Scan for the cell matching the given text and deliver its (X, Y) coordinate at center. 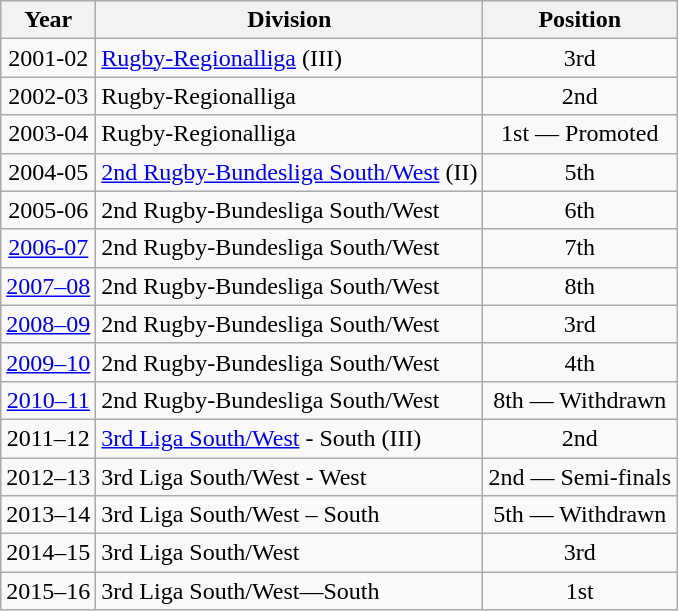
2007–08 (48, 286)
2005-06 (48, 210)
2013–14 (48, 515)
2009–10 (48, 362)
Position (580, 20)
1st — Promoted (580, 134)
5th — Withdrawn (580, 515)
2001-02 (48, 58)
3rd Liga South/West - West (290, 477)
7th (580, 248)
4th (580, 362)
5th (580, 172)
3rd Liga South/West - South (III) (290, 438)
2014–15 (48, 553)
2002-03 (48, 96)
Division (290, 20)
2008–09 (48, 324)
2010–11 (48, 400)
2004-05 (48, 172)
3rd Liga South/West—South (290, 591)
Year (48, 20)
3rd Liga South/West – South (290, 515)
2015–16 (48, 591)
2nd — Semi-finals (580, 477)
2006-07 (48, 248)
2011–12 (48, 438)
2003-04 (48, 134)
3rd Liga South/West (290, 553)
2nd Rugby-Bundesliga South/West (II) (290, 172)
Rugby-Regionalliga (III) (290, 58)
8th (580, 286)
6th (580, 210)
2012–13 (48, 477)
8th — Withdrawn (580, 400)
1st (580, 591)
